Output the (X, Y) coordinate of the center of the cell containing the given text.  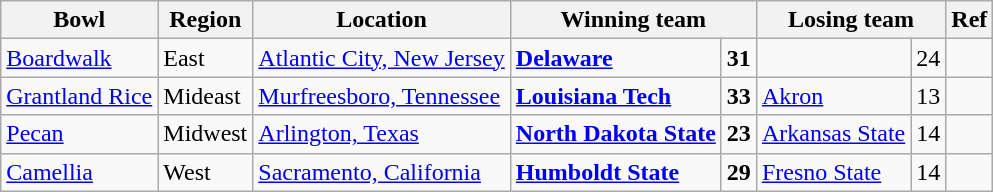
Humboldt State (616, 172)
29 (738, 172)
31 (738, 58)
Sacramento, California (382, 172)
Fresno State (833, 172)
Camellia (80, 172)
Arlington, Texas (382, 134)
Akron (833, 96)
23 (738, 134)
Mideast (206, 96)
24 (928, 58)
Location (382, 20)
North Dakota State (616, 134)
Atlantic City, New Jersey (382, 58)
Arkansas State (833, 134)
Winning team (633, 20)
Bowl (80, 20)
West (206, 172)
Losing team (850, 20)
Louisiana Tech (616, 96)
Ref (970, 20)
Murfreesboro, Tennessee (382, 96)
Delaware (616, 58)
Pecan (80, 134)
Grantland Rice (80, 96)
Midwest (206, 134)
13 (928, 96)
East (206, 58)
Region (206, 20)
33 (738, 96)
Boardwalk (80, 58)
